Return [x, y] of the center of cell containing provided text 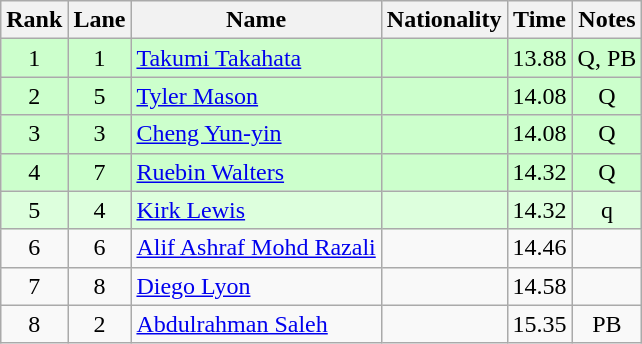
Abdulrahman Saleh [256, 324]
q [607, 210]
14.58 [540, 286]
Ruebin Walters [256, 172]
Nationality [444, 20]
Kirk Lewis [256, 210]
Q, PB [607, 58]
14.46 [540, 248]
Notes [607, 20]
Alif Ashraf Mohd Razali [256, 248]
Takumi Takahata [256, 58]
Rank [34, 20]
Time [540, 20]
PB [607, 324]
Name [256, 20]
Tyler Mason [256, 96]
Diego Lyon [256, 286]
13.88 [540, 58]
15.35 [540, 324]
Cheng Yun-yin [256, 134]
Lane [100, 20]
